Detect which cell encompasses the target text, then output its (X, Y) center coordinate. 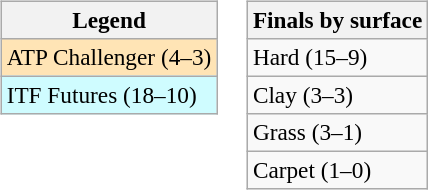
Legend (108, 20)
ATP Challenger (4–3) (108, 57)
Clay (3–3) (337, 95)
Carpet (1–0) (337, 171)
ITF Futures (18–10) (108, 95)
Grass (3–1) (337, 133)
Hard (15–9) (337, 57)
Finals by surface (337, 20)
